Identify which cell holds the provided text, then report its [X, Y] central coordinate. 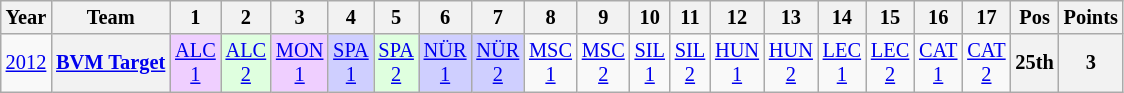
8 [550, 17]
MON1 [300, 63]
4 [350, 17]
Pos [1035, 17]
1 [195, 17]
ALC1 [195, 63]
NÜR1 [446, 63]
CAT1 [938, 63]
7 [498, 17]
HUN2 [791, 63]
14 [842, 17]
15 [890, 17]
ALC2 [246, 63]
NÜR2 [498, 63]
Team [110, 17]
SIL2 [690, 63]
25th [1035, 63]
2 [246, 17]
MSC2 [604, 63]
CAT2 [986, 63]
5 [396, 17]
SPA2 [396, 63]
SPA1 [350, 63]
16 [938, 17]
BVM Target [110, 63]
2012 [26, 63]
LEC2 [890, 63]
9 [604, 17]
12 [737, 17]
13 [791, 17]
LEC1 [842, 63]
11 [690, 17]
10 [650, 17]
17 [986, 17]
MSC1 [550, 63]
SIL1 [650, 63]
Points [1091, 17]
Year [26, 17]
HUN1 [737, 63]
6 [446, 17]
